Extract the (x, y) coordinate from the center of the cell holding the provided text.  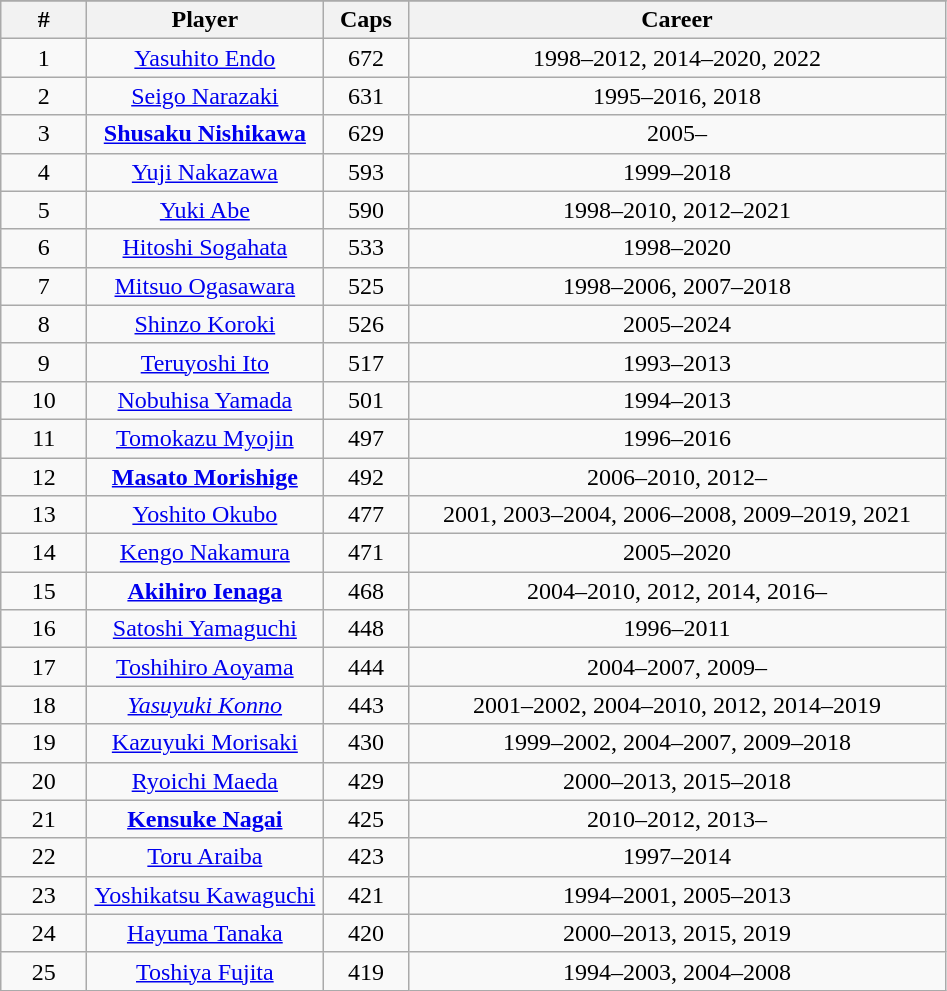
Yasuhito Endo (205, 58)
25 (44, 971)
8 (44, 324)
Tomokazu Myojin (205, 438)
Satoshi Yamaguchi (205, 629)
Kensuke Nagai (205, 819)
24 (44, 933)
443 (366, 705)
1996–2016 (677, 438)
# (44, 20)
526 (366, 324)
2000–2013, 2015–2018 (677, 781)
Career (677, 20)
590 (366, 210)
Yuki Abe (205, 210)
2005–2024 (677, 324)
429 (366, 781)
533 (366, 248)
1997–2014 (677, 857)
13 (44, 515)
Hayuma Tanaka (205, 933)
18 (44, 705)
425 (366, 819)
5 (44, 210)
444 (366, 667)
Toru Araiba (205, 857)
Yoshito Okubo (205, 515)
1995–2016, 2018 (677, 96)
497 (366, 438)
492 (366, 477)
22 (44, 857)
2006–2010, 2012– (677, 477)
6 (44, 248)
1998–2012, 2014–2020, 2022 (677, 58)
1999–2018 (677, 172)
525 (366, 286)
468 (366, 591)
Yuji Nakazawa (205, 172)
17 (44, 667)
12 (44, 477)
517 (366, 362)
Teruyoshi Ito (205, 362)
430 (366, 743)
1998–2020 (677, 248)
Masato Morishige (205, 477)
1993–2013 (677, 362)
2001, 2003–2004, 2006–2008, 2009–2019, 2021 (677, 515)
1994–2013 (677, 400)
2000–2013, 2015, 2019 (677, 933)
448 (366, 629)
Seigo Narazaki (205, 96)
1 (44, 58)
21 (44, 819)
19 (44, 743)
Mitsuo Ogasawara (205, 286)
Toshihiro Aoyama (205, 667)
Yoshikatsu Kawaguchi (205, 895)
Player (205, 20)
1998–2006, 2007–2018 (677, 286)
10 (44, 400)
9 (44, 362)
629 (366, 134)
2005–2020 (677, 553)
477 (366, 515)
Toshiya Fujita (205, 971)
1996–2011 (677, 629)
Hitoshi Sogahata (205, 248)
2 (44, 96)
1994–2003, 2004–2008 (677, 971)
Yasuyuki Konno (205, 705)
Kengo Nakamura (205, 553)
593 (366, 172)
471 (366, 553)
Ryoichi Maeda (205, 781)
501 (366, 400)
2004–2010, 2012, 2014, 2016– (677, 591)
Akihiro Ienaga (205, 591)
420 (366, 933)
23 (44, 895)
3 (44, 134)
14 (44, 553)
16 (44, 629)
419 (366, 971)
423 (366, 857)
Shusaku Nishikawa (205, 134)
421 (366, 895)
Nobuhisa Yamada (205, 400)
2004–2007, 2009– (677, 667)
631 (366, 96)
1999–2002, 2004–2007, 2009–2018 (677, 743)
20 (44, 781)
11 (44, 438)
672 (366, 58)
4 (44, 172)
2005– (677, 134)
7 (44, 286)
2010–2012, 2013– (677, 819)
Shinzo Koroki (205, 324)
Caps (366, 20)
1998–2010, 2012–2021 (677, 210)
15 (44, 591)
2001–2002, 2004–2010, 2012, 2014–2019 (677, 705)
1994–2001, 2005–2013 (677, 895)
Kazuyuki Morisaki (205, 743)
